Capture the cell that displays the provided text and extract its [X, Y] central coordinate. 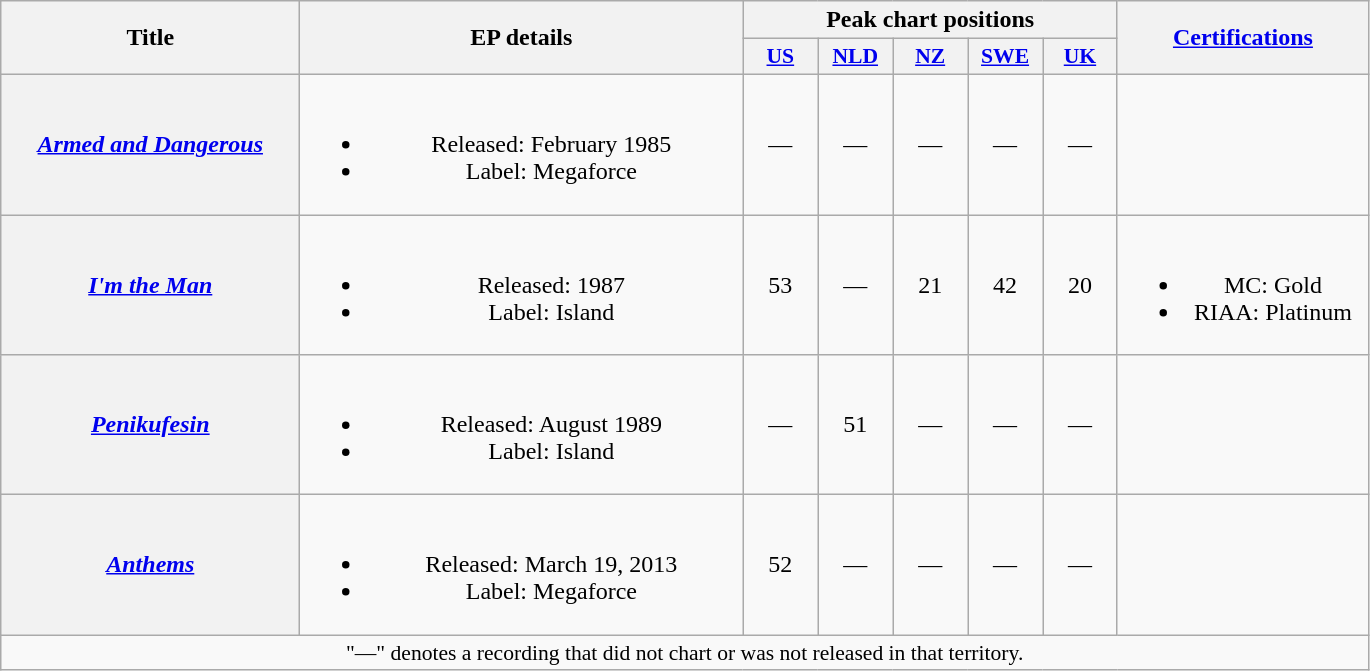
Certifications [1242, 38]
Peak chart positions [930, 20]
MC: GoldRIAA: Platinum [1242, 284]
Released: August 1989Label: Island [522, 425]
Penikufesin [150, 425]
US [780, 57]
Released: March 19, 2013Label: Megaforce [522, 565]
NLD [856, 57]
Released: February 1985Label: Megaforce [522, 144]
21 [930, 284]
UK [1080, 57]
Anthems [150, 565]
51 [856, 425]
I'm the Man [150, 284]
NZ [930, 57]
Released: 1987Label: Island [522, 284]
Title [150, 38]
52 [780, 565]
EP details [522, 38]
42 [1006, 284]
"—" denotes a recording that did not chart or was not released in that territory. [685, 653]
Armed and Dangerous [150, 144]
SWE [1006, 57]
53 [780, 284]
20 [1080, 284]
